Return the [x, y] coordinate for the center point of the cell that contains the specified text.  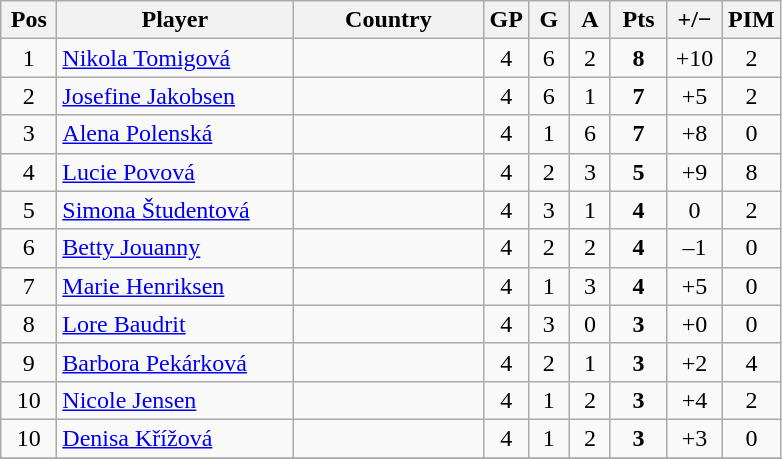
Alena Polenská [175, 134]
Country [388, 20]
GP [506, 20]
+3 [695, 438]
Barbora Pekárková [175, 362]
PIM [752, 20]
Simona Študentová [175, 210]
Betty Jouanny [175, 248]
Pos [29, 20]
Marie Henriksen [175, 286]
Lucie Povová [175, 172]
Player [175, 20]
Nikola Tomigová [175, 58]
+/− [695, 20]
+2 [695, 362]
9 [29, 362]
–1 [695, 248]
+9 [695, 172]
+4 [695, 400]
+8 [695, 134]
Josefine Jakobsen [175, 96]
+10 [695, 58]
G [548, 20]
Nicole Jensen [175, 400]
Lore Baudrit [175, 324]
+0 [695, 324]
A [590, 20]
Denisa Křížová [175, 438]
Pts [638, 20]
